Search for the cell housing the specified text and yield its (x, y) center coordinate. 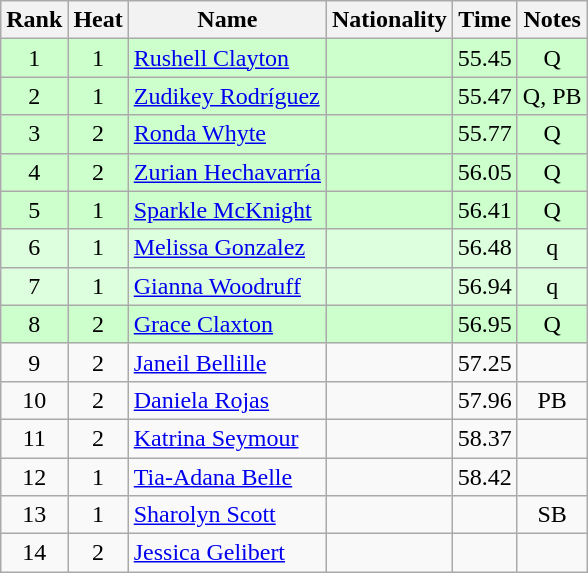
14 (34, 553)
Heat (98, 20)
6 (34, 248)
Name (227, 20)
Jessica Gelibert (227, 553)
Rank (34, 20)
4 (34, 172)
Time (484, 20)
Gianna Woodruff (227, 286)
10 (34, 400)
55.47 (484, 96)
Nationality (390, 20)
56.94 (484, 286)
Melissa Gonzalez (227, 248)
Q, PB (552, 96)
55.77 (484, 134)
9 (34, 362)
7 (34, 286)
PB (552, 400)
57.25 (484, 362)
Janeil Bellille (227, 362)
Tia-Adana Belle (227, 477)
Sharolyn Scott (227, 515)
Katrina Seymour (227, 438)
13 (34, 515)
Zudikey Rodríguez (227, 96)
Notes (552, 20)
11 (34, 438)
56.95 (484, 324)
Daniela Rojas (227, 400)
Grace Claxton (227, 324)
58.42 (484, 477)
Zurian Hechavarría (227, 172)
5 (34, 210)
56.05 (484, 172)
12 (34, 477)
56.41 (484, 210)
SB (552, 515)
Sparkle McKnight (227, 210)
3 (34, 134)
Ronda Whyte (227, 134)
58.37 (484, 438)
8 (34, 324)
56.48 (484, 248)
55.45 (484, 58)
57.96 (484, 400)
Rushell Clayton (227, 58)
